Output the (X, Y) coordinate of the center of the cell containing the given text.  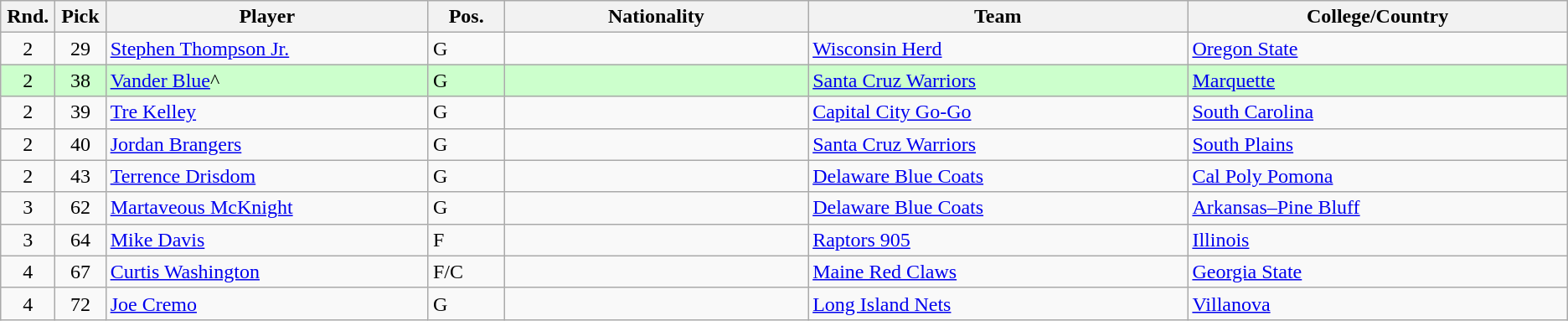
Long Island Nets (998, 303)
39 (80, 112)
Georgia State (1377, 272)
Martaveous McKnight (266, 208)
40 (80, 144)
College/Country (1377, 17)
Curtis Washington (266, 272)
F (466, 240)
67 (80, 272)
Pick (80, 17)
Raptors 905 (998, 240)
43 (80, 176)
Nationality (657, 17)
38 (80, 80)
Rnd. (28, 17)
South Carolina (1377, 112)
Terrence Drisdom (266, 176)
Maine Red Claws (998, 272)
Wisconsin Herd (998, 49)
62 (80, 208)
Capital City Go-Go (998, 112)
Villanova (1377, 303)
Oregon State (1377, 49)
64 (80, 240)
Cal Poly Pomona (1377, 176)
72 (80, 303)
Marquette (1377, 80)
Joe Cremo (266, 303)
Vander Blue^ (266, 80)
Tre Kelley (266, 112)
Player (266, 17)
Team (998, 17)
Jordan Brangers (266, 144)
Arkansas–Pine Bluff (1377, 208)
Mike Davis (266, 240)
F/C (466, 272)
South Plains (1377, 144)
Illinois (1377, 240)
Pos. (466, 17)
Stephen Thompson Jr. (266, 49)
29 (80, 49)
